Pinpoint the cell where the given text exists, returning its (x, y) midpoint coordinate. 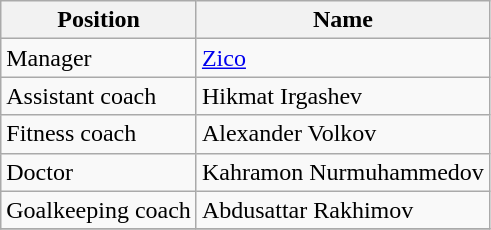
Goalkeeping coach (99, 210)
Assistant coach (99, 96)
Name (342, 20)
Fitness coach (99, 134)
Position (99, 20)
Kahramon Nurmuhammedov (342, 172)
Hikmat Irgashev (342, 96)
Doctor (99, 172)
Zico (342, 58)
Alexander Volkov (342, 134)
Manager (99, 58)
Abdusattar Rakhimov (342, 210)
